Locate the cell with the specified text and output its [X, Y] center coordinate. 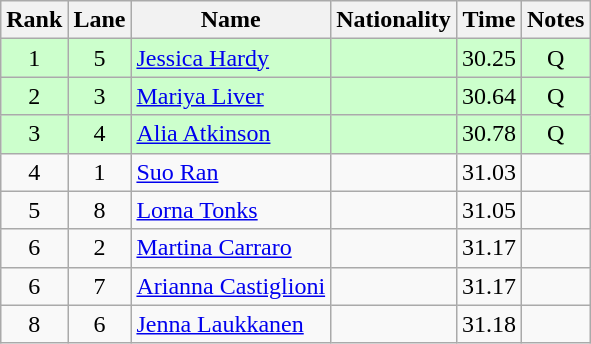
Alia Atkinson [231, 134]
Jenna Laukkanen [231, 324]
Lorna Tonks [231, 210]
Notes [555, 20]
30.25 [488, 58]
Martina Carraro [231, 248]
Arianna Castiglioni [231, 286]
Time [488, 20]
Suo Ran [231, 172]
30.78 [488, 134]
Nationality [394, 20]
30.64 [488, 96]
Name [231, 20]
Mariya Liver [231, 96]
Lane [100, 20]
Rank [34, 20]
Jessica Hardy [231, 58]
7 [100, 286]
31.03 [488, 172]
31.18 [488, 324]
31.05 [488, 210]
